Detect which cell encompasses the target text, then output its (X, Y) center coordinate. 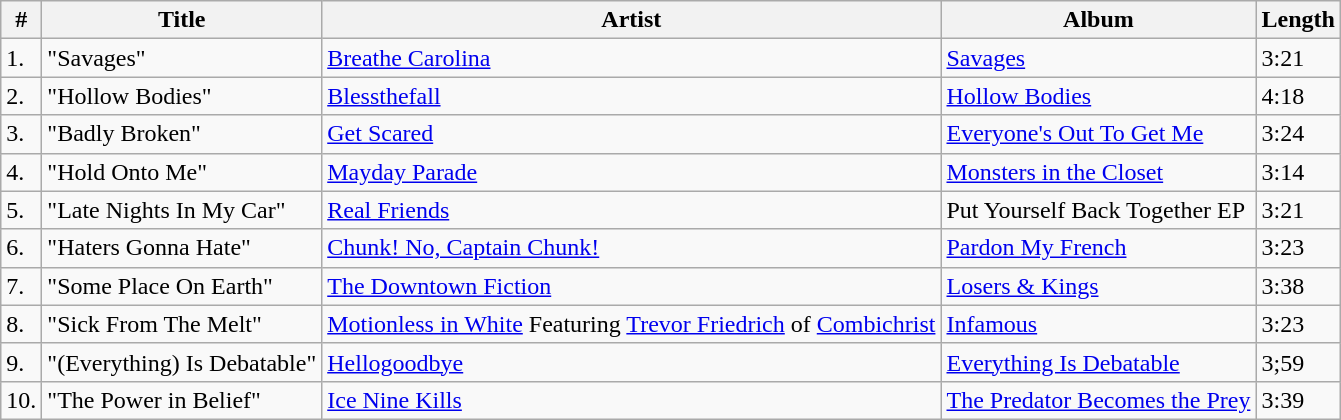
# (22, 20)
5. (22, 210)
Put Yourself Back Together EP (1098, 210)
Losers & Kings (1098, 286)
"Sick From The Melt" (182, 324)
Real Friends (632, 210)
1. (22, 58)
The Downtown Fiction (632, 286)
Album (1098, 20)
Monsters in the Closet (1098, 172)
3. (22, 134)
Hollow Bodies (1098, 96)
3:38 (1298, 286)
"(Everything) Is Debatable" (182, 362)
Infamous (1098, 324)
7. (22, 286)
"Hold Onto Me" (182, 172)
Mayday Parade (632, 172)
"Late Nights In My Car" (182, 210)
Everything Is Debatable (1098, 362)
Get Scared (632, 134)
Title (182, 20)
Chunk! No, Captain Chunk! (632, 248)
3;59 (1298, 362)
Blessthefall (632, 96)
9. (22, 362)
"Badly Broken" (182, 134)
Breathe Carolina (632, 58)
6. (22, 248)
3:14 (1298, 172)
8. (22, 324)
The Predator Becomes the Prey (1098, 400)
4. (22, 172)
3:39 (1298, 400)
"Savages" (182, 58)
"Haters Gonna Hate" (182, 248)
Ice Nine Kills (632, 400)
"Some Place On Earth" (182, 286)
4:18 (1298, 96)
Length (1298, 20)
Pardon My French (1098, 248)
"Hollow Bodies" (182, 96)
Motionless in White Featuring Trevor Friedrich of Combichrist (632, 324)
Everyone's Out To Get Me (1098, 134)
10. (22, 400)
3:24 (1298, 134)
Savages (1098, 58)
"The Power in Belief" (182, 400)
Hellogoodbye (632, 362)
Artist (632, 20)
2. (22, 96)
